Pinpoint the cell where the given text exists, returning its [x, y] midpoint coordinate. 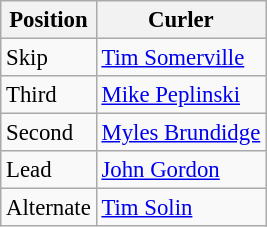
Tim Solin [180, 208]
Curler [180, 20]
Mike Peplinski [180, 95]
Position [48, 20]
Myles Brundidge [180, 133]
Third [48, 95]
Lead [48, 170]
Second [48, 133]
Tim Somerville [180, 58]
Alternate [48, 208]
John Gordon [180, 170]
Skip [48, 58]
